Pinpoint the cell where the given text exists, returning its (x, y) midpoint coordinate. 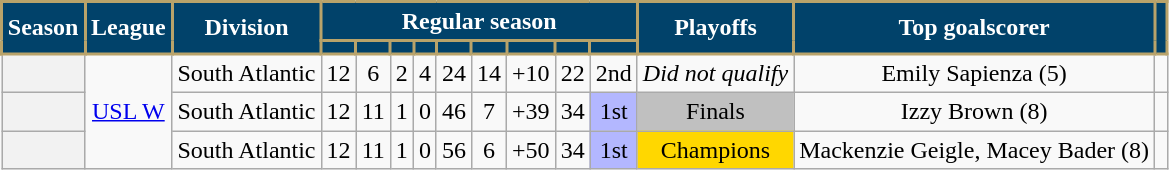
Emily Sapienza (5) (974, 74)
Regular season (479, 22)
Top goalscorer (974, 28)
+10 (532, 74)
+50 (532, 149)
22 (572, 74)
24 (454, 74)
56 (454, 149)
Playoffs (715, 28)
Izzy Brown (8) (974, 111)
7 (488, 111)
League (128, 28)
Finals (715, 111)
4 (424, 74)
Mackenzie Geigle, Macey Bader (8) (974, 149)
Season (44, 28)
Did not qualify (715, 74)
USL W (128, 112)
14 (488, 74)
46 (454, 111)
+39 (532, 111)
2 (402, 74)
2nd (614, 74)
Champions (715, 149)
Division (246, 28)
